Locate the cell with the specified text and output its (x, y) center coordinate. 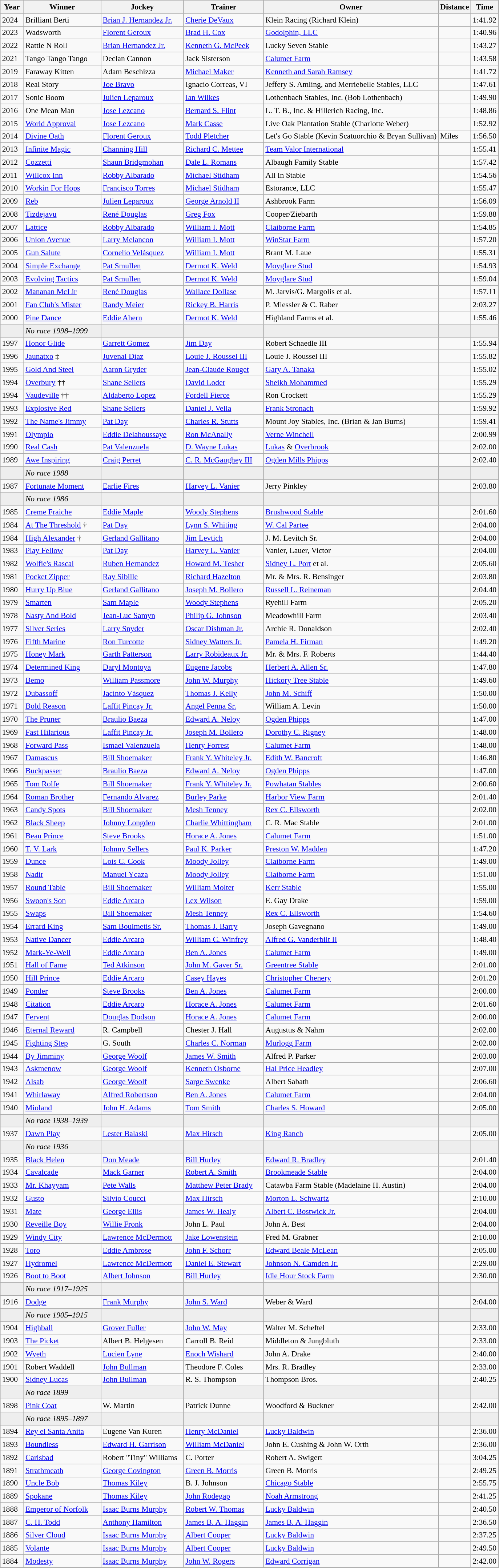
C. H. Todd (63, 1522)
Fifth Marine (63, 642)
Cornelio Velásquez (142, 253)
2:37.25 (485, 1535)
Albert B. Helgesen (142, 1341)
Russell L. Reineman (351, 590)
Garth Patterson (142, 654)
1901 (12, 1367)
1987 (12, 486)
1:55.41 (485, 149)
1977 (12, 629)
2017 (12, 98)
2016 (12, 111)
Larry Melancon (142, 240)
Oscar Dishman Jr. (224, 629)
Real Story (63, 85)
2:05.60 (485, 564)
King Ranch (351, 1134)
2:03.27 (485, 305)
Beau Prince (63, 836)
2:41.25 (485, 1496)
Angel Penna Sr. (224, 706)
2:40.00 (485, 1354)
Fred M. Grabner (351, 1238)
Jacinto Vásquez (142, 693)
Greentree Stable (351, 965)
2007 (12, 227)
Joe Bravo (142, 85)
2012 (12, 163)
2001 (12, 305)
Charles R. Stutts (224, 421)
1903 (12, 1341)
Edith W. Bancroft (351, 758)
Preston W. Madden (351, 849)
William McDaniel (224, 1445)
Jack Sisterson (224, 59)
Nadir (63, 875)
William A. Levin (351, 706)
2:01.20 (485, 978)
1937 (12, 1134)
2:29.00 (485, 1263)
Manuel Ycaza (142, 875)
1:56.09 (485, 201)
Hurry Up Blue (63, 590)
2023 (12, 33)
2006 (12, 240)
Channing Hill (142, 149)
Middleton & Jungbluth (351, 1341)
No race 1899 (63, 1393)
Pink Coat (63, 1406)
The Name's Jimmy (63, 421)
1:46.80 (485, 758)
1893 (12, 1445)
Meadowhill Farm (351, 616)
Willcox Inn (63, 175)
1966 (12, 771)
C. Porter (224, 1457)
1:49.60 (485, 681)
1:55.94 (485, 344)
Wadsworth (63, 33)
Sam Boulmetis Sr. (142, 927)
Powhatan Stables (351, 784)
1886 (12, 1535)
Augustus & Nahm (351, 1030)
1996 (12, 357)
2:40.25 (485, 1380)
Enoch Wishard (224, 1354)
John M. Gaver Sr. (224, 965)
2002 (12, 292)
Theodore F. Coles (224, 1367)
James W. Healy (224, 1211)
J. M. Levitch Sr. (351, 538)
Frank Murphy (142, 1302)
1891 (12, 1471)
Patrick Dunne (224, 1406)
1:54.93 (485, 266)
2008 (12, 214)
Fordell Fierce (224, 396)
John A. Drake (351, 1354)
Swoon's Son (63, 901)
David Loder (224, 382)
1979 (12, 603)
Divine Oath (63, 136)
2:36.50 (485, 1522)
Casey Hayes (224, 978)
2:55.75 (485, 1483)
Sidney Watters Jr. (224, 642)
George Covington (142, 1471)
Ian Wilkes (224, 98)
Swaps (63, 914)
Emperor of Norfolk (63, 1509)
W. Martin (142, 1406)
2:30.00 (485, 1276)
Explosive Red (63, 409)
Fan Club's Mister (63, 305)
Ted Atkinson (142, 965)
Albert C. Bostwick Jr. (351, 1211)
Roman Brother (63, 797)
3:04.25 (485, 1457)
Bernard S. Flint (224, 111)
1889 (12, 1496)
1884 (12, 1561)
Daniel E. Stewart (224, 1263)
Mr. & Mrs. R. Bensinger (351, 577)
Robert A. Smith (224, 1172)
1950 (12, 978)
Verne Winchell (351, 434)
John A. Best (351, 1224)
Jaunatxo ‡ (63, 357)
1:55.31 (485, 253)
Catawba Farm Stable (Madelaine H. Austin) (351, 1186)
1:57.11 (485, 292)
1975 (12, 654)
Jake Lowenstein (224, 1238)
Brilliant Berti (63, 20)
Damascus (63, 758)
Pamela H. Firman (351, 642)
Smarten (63, 603)
1932 (12, 1199)
Black Sheep (63, 823)
No race 1988 (63, 473)
2009 (12, 201)
Charlie Whittingham (224, 823)
Anthony Hamilton (142, 1522)
At The Threshold † (63, 525)
Bold Reason (63, 706)
T. V. Lark (63, 849)
Dorothy C. Rigney (351, 732)
2021 (12, 59)
Robert Waddell (63, 1367)
Larry Snyder (142, 629)
Pine Dance (63, 318)
Thomas J. Barry (224, 927)
Howard M. Tesher (224, 564)
L. T. B., Inc. & Hillerich Racing, Inc. (351, 111)
Robert "Tiny" Williams (142, 1457)
1890 (12, 1483)
1962 (12, 823)
Richard C. Mettee (224, 149)
Miles (454, 136)
John S. Ward (224, 1302)
1959 (12, 862)
Mack Garner (142, 1172)
Distance (454, 7)
1946 (12, 1030)
The Picket (63, 1341)
Pete Walls (142, 1186)
Lukas & Overbrook (351, 447)
1:47.61 (485, 85)
Ray Sibille (142, 577)
Olympio (63, 434)
Charles S. Howard (351, 1108)
2014 (12, 136)
Vaudeville †† (63, 396)
Vanier, Lauer, Victor (351, 551)
2:00.99 (485, 434)
World Approval (63, 124)
Lex Wilson (224, 901)
1894 (12, 1432)
Frank Stronach (351, 409)
Mrs. R. Bradley (351, 1367)
Honor Glide (63, 344)
Eugene Van Kuren (142, 1432)
WinStar Farm (351, 240)
Johnny Sellers (142, 849)
Sarge Swenke (224, 1082)
Thomas J. Kelly (224, 693)
1951 (12, 965)
Fortunate Moment (63, 486)
John H. Adams (142, 1108)
Daryl Montoya (142, 667)
B. J. Johnson (224, 1483)
1943 (12, 1069)
Randy Meier (142, 305)
1992 (12, 421)
One Mean Man (63, 111)
Tom Smith (224, 1108)
1981 (12, 577)
Lynn S. Whiting (224, 525)
Forward Pass (63, 745)
William Molter (224, 888)
Workin For Hops (63, 188)
2005 (12, 253)
Infinite Magic (63, 149)
1:40.96 (485, 33)
Fast Hilarious (63, 732)
1976 (12, 642)
1885 (12, 1548)
All In Stable (351, 175)
2:04.40 (485, 590)
W. Cal Partee (351, 525)
1:43.58 (485, 59)
Ron Turcotte (142, 642)
Eugene Jacobs (224, 667)
Union Avenue (63, 240)
Buckpasser (63, 771)
Wolfie's Rascal (63, 564)
John L. Paul (224, 1224)
Year (12, 7)
Rey el Santa Anita (63, 1432)
1:54.60 (485, 914)
Cozzetti (63, 163)
Nasty And Bold (63, 616)
Rickey B. Harris (224, 305)
Declan Cannon (142, 59)
2004 (12, 266)
John W. May (224, 1328)
No race 1986 (63, 499)
Lucien Lyne (142, 1354)
Matthew Peter Brady (224, 1186)
Creme Fraiche (63, 512)
1:55.47 (485, 188)
1:49.90 (485, 98)
Daniel J. Vella (224, 409)
Tizdejavu (63, 214)
1916 (12, 1302)
No race 1936 (63, 1147)
Errard King (63, 927)
Philip G. Johnson (224, 616)
Ogden Mills Phipps (351, 460)
Eddie Maple (142, 512)
Shaun Bridgmohan (142, 163)
Grover Fuller (142, 1328)
Adam Beschizza (142, 72)
2019 (12, 72)
Hydromel (63, 1263)
Toro (63, 1250)
Edward Corrigan (351, 1561)
R. Campbell (142, 1030)
Live Oak Plantation Stable (Charlotte Weber) (351, 124)
Murlogg Farm (351, 1043)
Boot to Boot (63, 1276)
Mount Joy Stables, Inc. (Brian & Jan Burns) (351, 421)
D. Wayne Lukas (224, 447)
1:59.88 (485, 214)
2010 (12, 188)
Francisco Torres (142, 188)
No race 1938–1939 (63, 1121)
Burley Parke (224, 797)
1:57.42 (485, 163)
Mr. Khayyam (63, 1186)
1955 (12, 914)
Mioland (63, 1108)
1:55.00 (485, 888)
Johnny Longden (142, 823)
1947 (12, 1017)
No race 1998–1999 (63, 331)
P. Miessler & C. Raber (351, 305)
Windy City (63, 1238)
1:59.92 (485, 409)
Tango Tango Tango (63, 59)
Mark-Ye-Well (63, 953)
Carroll B. Reid (224, 1341)
Larry Robideaux Jr. (224, 654)
Dale L. Romans (224, 163)
1:47.20 (485, 849)
1954 (12, 927)
Henry Forrest (224, 745)
Sonic Boom (63, 98)
Gun Salute (63, 253)
Trainer (224, 7)
1960 (12, 849)
Hill Prince (63, 978)
John E. Cushing & John W. Orth (351, 1445)
Robert Schaedle III (351, 344)
Team Valor International (351, 149)
Dunce (63, 862)
1:44.40 (485, 654)
John Rodegap (224, 1496)
Silver Cloud (63, 1535)
2011 (12, 175)
Jean-Claude Rouget (224, 370)
C. R. Mac Stable (351, 823)
Chester J. Hall (224, 1030)
2:40.50 (485, 1509)
Jean-Luc Samyn (142, 616)
2:05.20 (485, 603)
Henry McDaniel (224, 1432)
Highball (63, 1328)
Hal Price Headley (351, 1069)
2:00.60 (485, 784)
Citation (63, 1004)
1931 (12, 1211)
1:52.92 (485, 124)
1:48.86 (485, 111)
Eddie Ahern (142, 318)
1970 (12, 719)
C. R. McGaughey III (224, 460)
1990 (12, 447)
Sheikh Mohammed (351, 382)
Tom Rolfe (63, 784)
1927 (12, 1263)
1995 (12, 370)
Candy Spots (63, 810)
Earlie Fires (142, 486)
1:48.40 (485, 939)
Ron Crockett (351, 396)
Sidney L. Port et al. (351, 564)
1974 (12, 667)
Garrett Gomez (142, 344)
1:59.00 (485, 901)
1904 (12, 1328)
Idle Hour Stock Farm (351, 1276)
Paul K. Parker (224, 849)
Fervent (63, 1017)
Askmenow (63, 1069)
1964 (12, 797)
Don Meade (142, 1160)
1:54.56 (485, 175)
Albert Johnson (142, 1276)
1:54.85 (485, 227)
1941 (12, 1095)
George Arnold II (224, 201)
Edward R. Bradley (351, 1160)
Hall of Fame (63, 965)
Kenneth Osborne (224, 1069)
Wallace Dollase (224, 292)
Ignacio Correas, VI (224, 85)
E. Gay Drake (351, 901)
1935 (12, 1160)
Jim Day (224, 344)
Kerr Stable (351, 888)
James W. Smith (224, 1056)
1972 (12, 693)
1965 (12, 784)
Mananan McLir (63, 292)
Eddie Delahoussaye (142, 434)
William C. Winfrey (224, 939)
Estorance, LLC (351, 188)
1949 (12, 991)
1888 (12, 1509)
1978 (12, 616)
1969 (12, 732)
2:07.00 (485, 1069)
1983 (12, 551)
Brookmeade Stable (351, 1172)
1956 (12, 901)
Alsab (63, 1082)
Robert A. Swigert (351, 1457)
Mate (63, 1211)
Christopher Chenery (351, 978)
M. Jarvis/G. Margolis et al. (351, 292)
Mark Casse (224, 124)
2003 (12, 279)
Brant M. Laue (351, 253)
1934 (12, 1172)
Simple Exchange (63, 266)
Herbert A. Allen Sr. (351, 667)
Godolphin, LLC (351, 33)
1898 (12, 1406)
Eternal Reward (63, 1030)
Reveille Boy (63, 1224)
Archie R. Donaldson (351, 629)
Sidney Lucas (63, 1380)
2:06.60 (485, 1082)
Charles C. Norman (224, 1043)
Robert W. Thomas (224, 1509)
Native Dancer (63, 939)
Alfred G. Vanderbilt II (351, 939)
Ruben Hernandez (142, 564)
Let's Go Stable (Kevin Scatuorchio & Bryan Sullivan) (351, 136)
Sam Maple (142, 603)
Pat Valenzuela (142, 447)
1944 (12, 1056)
1940 (12, 1108)
Volante (63, 1548)
George Ellis (142, 1211)
John W. Murphy (224, 681)
1929 (12, 1238)
Lois C. Cook (142, 862)
1958 (12, 875)
1:59.04 (485, 279)
Ismael Valenzuela (142, 745)
Reb (63, 201)
Dodge (63, 1302)
Harbor View Farm (351, 797)
Silvio Coucci (142, 1199)
1928 (12, 1250)
John M. Schiff (351, 693)
1900 (12, 1380)
2024 (12, 20)
1:59.41 (485, 421)
Round Table (63, 888)
1991 (12, 434)
No race 1905–1915 (63, 1315)
Determined King (63, 667)
No race 1895–1897 (63, 1419)
Klein Racing (Richard Klein) (351, 20)
High Alexander † (63, 538)
Thompson Bros. (351, 1380)
Morton L. Schwartz (351, 1199)
Honey Mark (63, 654)
1963 (12, 810)
Spokane (63, 1496)
Woodford & Buckner (351, 1406)
Craig Perret (142, 460)
Johnson N. Camden Jr. (351, 1263)
Rattle N Roll (63, 46)
1:41.92 (485, 20)
2:03.40 (485, 616)
Kenneth G. McPeek (224, 46)
1980 (12, 590)
1:56.50 (485, 136)
Fighting Step (63, 1043)
Aaron Gryder (142, 370)
1961 (12, 836)
1989 (12, 460)
1973 (12, 681)
2015 (12, 124)
Highland Farms et al. (351, 318)
Cherie DeVaux (224, 20)
Cooper/Ziebarth (351, 214)
Overbury †† (63, 382)
Jim Levtich (224, 538)
John W. Rogers (224, 1561)
Time (485, 7)
Dubassoff (63, 693)
G. South (142, 1043)
1902 (12, 1354)
Douglas Dodson (142, 1017)
Faraway Kitten (63, 72)
Greg Fox (224, 214)
Kenneth and Sarah Ramsey (351, 72)
1:41.72 (485, 72)
Gusto (63, 1199)
Lucky Seven Stable (351, 46)
William Passmore (142, 681)
Wyeth (63, 1354)
1892 (12, 1457)
Albert Sabath (351, 1082)
Play Fellow (63, 551)
Dawn Play (63, 1134)
Gary A. Tanaka (351, 370)
Ashbrook Farm (351, 201)
By Jimminy (63, 1056)
Modesty (63, 1561)
1945 (12, 1043)
Cavalcade (63, 1172)
2:49.50 (485, 1548)
2:03.00 (485, 1056)
1968 (12, 745)
1:47.80 (485, 667)
1971 (12, 706)
Juvenal Diaz (142, 357)
1:49.20 (485, 642)
1953 (12, 939)
1942 (12, 1082)
Jerry Pinkley (351, 486)
2000 (12, 318)
Pocket Zipper (63, 577)
Carlsbad (63, 1457)
Lothenbach Stables, Inc. (Bob Lothenbach) (351, 98)
Edward H. Garrison (142, 1445)
1952 (12, 953)
Aldaberto Lopez (142, 396)
Brian Hernandez Jr. (142, 46)
Michael Maker (224, 72)
Silver Series (63, 629)
1957 (12, 888)
Black Helen (63, 1160)
Jeffery S. Amling, and Merriebelle Stables, LLC (351, 85)
Jockey (142, 7)
Weber & Ward (351, 1302)
2018 (12, 85)
Awe Inspiring (63, 460)
1985 (12, 512)
Brad H. Cox (224, 33)
Edward Beale McLean (351, 1250)
2013 (12, 149)
1948 (12, 1004)
1993 (12, 409)
Albaugh Family Stable (351, 163)
Real Cash (63, 447)
Winner (63, 7)
1:55.46 (485, 318)
Walter M. Scheftel (351, 1328)
R. S. Thompson (224, 1380)
Whirlaway (63, 1095)
Brian J. Hernandez Jr. (142, 20)
Ryehill Farm (351, 603)
Owner (351, 7)
Ron McAnally (224, 434)
Uncle Bob (63, 1483)
1997 (12, 344)
Alfred Robertson (142, 1095)
Fernando Alvarez (142, 797)
1:55.82 (485, 357)
1887 (12, 1522)
Noah Armstrong (351, 1496)
Willie Fronk (142, 1224)
Alfred P. Parker (351, 1056)
No race 1917–1925 (63, 1289)
1967 (12, 758)
Lattice (63, 227)
1982 (12, 564)
John F. Schorr (224, 1250)
The Pruner (63, 719)
Bemo (63, 681)
Gold And Steel (63, 370)
Brushwood Stable (351, 512)
2:49.25 (485, 1471)
Todd Pletcher (224, 136)
Boundless (63, 1445)
Ponder (63, 991)
1930 (12, 1224)
Eddie Ambrose (142, 1250)
Hickory Tree Stable (351, 681)
Evolving Tactics (63, 279)
2022 (12, 46)
Strathmeath (63, 1471)
1:43.27 (485, 46)
Chicago Stable (351, 1483)
1926 (12, 1276)
Richard Hazelton (224, 577)
Joseph Gavegnano (351, 927)
1:55.02 (485, 370)
Mr. & Mrs. F. Roberts (351, 654)
Lester Balaski (142, 1134)
1:57.20 (485, 240)
1933 (12, 1186)
